Determine the [x, y] coordinate at the center of the cell enclosing the given text.  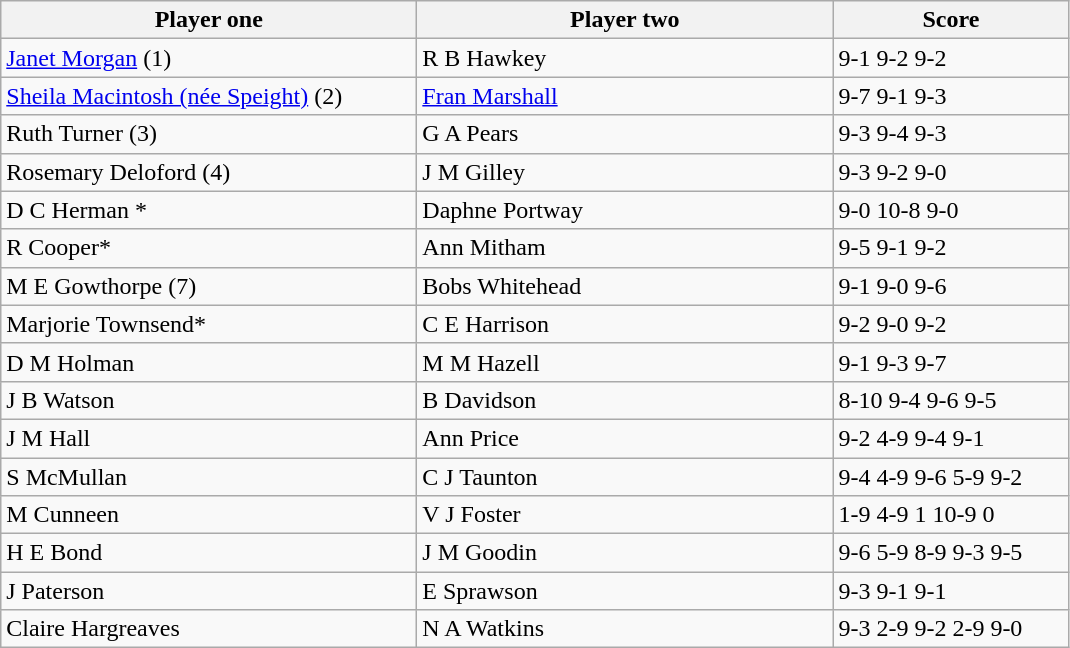
M M Hazell [625, 362]
9-0 10-8 9-0 [951, 210]
Player two [625, 20]
Daphne Portway [625, 210]
Fran Marshall [625, 96]
Score [951, 20]
Ruth Turner (3) [209, 134]
9-3 9-4 9-3 [951, 134]
9-2 4-9 9-4 9-1 [951, 438]
M E Gowthorpe (7) [209, 286]
R Cooper* [209, 248]
Sheila Macintosh (née Speight) (2) [209, 96]
E Sprawson [625, 591]
9-1 9-3 9-7 [951, 362]
9-6 5-9 8-9 9-3 9-5 [951, 553]
8-10 9-4 9-6 9-5 [951, 400]
J M Hall [209, 438]
C J Taunton [625, 477]
H E Bond [209, 553]
9-1 9-2 9-2 [951, 58]
Claire Hargreaves [209, 629]
Ann Mitham [625, 248]
9-4 4-9 9-6 5-9 9-2 [951, 477]
Bobs Whitehead [625, 286]
9-3 9-2 9-0 [951, 172]
C E Harrison [625, 324]
G A Pears [625, 134]
9-1 9-0 9-6 [951, 286]
J B Watson [209, 400]
S McMullan [209, 477]
D C Herman * [209, 210]
Marjorie Townsend* [209, 324]
R B Hawkey [625, 58]
N A Watkins [625, 629]
9-2 9-0 9-2 [951, 324]
B Davidson [625, 400]
Ann Price [625, 438]
9-5 9-1 9-2 [951, 248]
9-7 9-1 9-3 [951, 96]
D M Holman [209, 362]
J M Goodin [625, 553]
Janet Morgan (1) [209, 58]
J M Gilley [625, 172]
M Cunneen [209, 515]
Player one [209, 20]
9-3 9-1 9-1 [951, 591]
V J Foster [625, 515]
J Paterson [209, 591]
Rosemary Deloford (4) [209, 172]
1-9 4-9 1 10-9 0 [951, 515]
9-3 2-9 9-2 2-9 9-0 [951, 629]
